Search for the cell housing the specified text and yield its (X, Y) center coordinate. 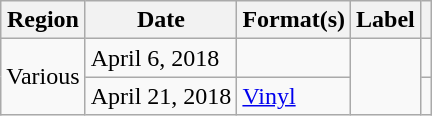
Label (386, 20)
April 6, 2018 (161, 58)
Date (161, 20)
April 21, 2018 (161, 96)
Vinyl (294, 96)
Various (43, 77)
Region (43, 20)
Format(s) (294, 20)
